Return (x, y) of the center of cell containing provided text 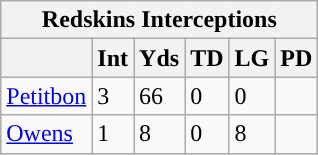
Int (113, 58)
Owens (46, 134)
66 (160, 96)
Redskins Interceptions (160, 20)
Petitbon (46, 96)
LG (252, 58)
Yds (160, 58)
TD (207, 58)
3 (113, 96)
PD (296, 58)
1 (113, 134)
